Locate the cell with the specified text and output its (x, y) center coordinate. 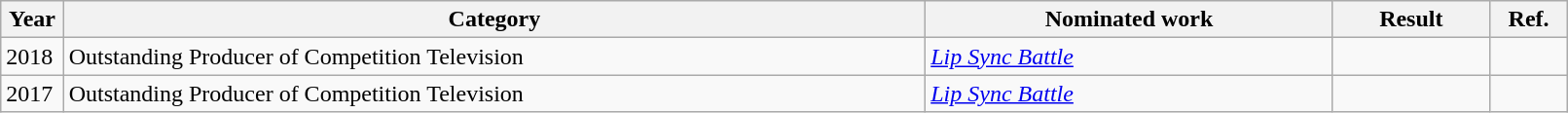
Ref. (1528, 19)
Nominated work (1129, 19)
Year (32, 19)
Category (494, 19)
2017 (32, 94)
2018 (32, 56)
Result (1411, 19)
